Find where the given text appears and provide that cell's center as [x, y] coordinate. 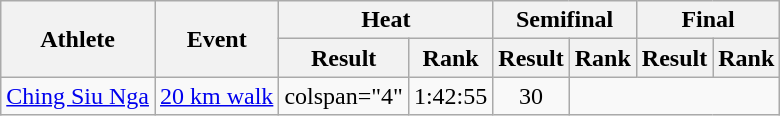
Heat [386, 20]
Final [708, 20]
Event [216, 39]
Athlete [78, 39]
colspan="4" [344, 96]
30 [531, 96]
1:42:55 [450, 96]
Semifinal [565, 20]
20 km walk [216, 96]
Ching Siu Nga [78, 96]
